Search for the cell housing the specified text and yield its [X, Y] center coordinate. 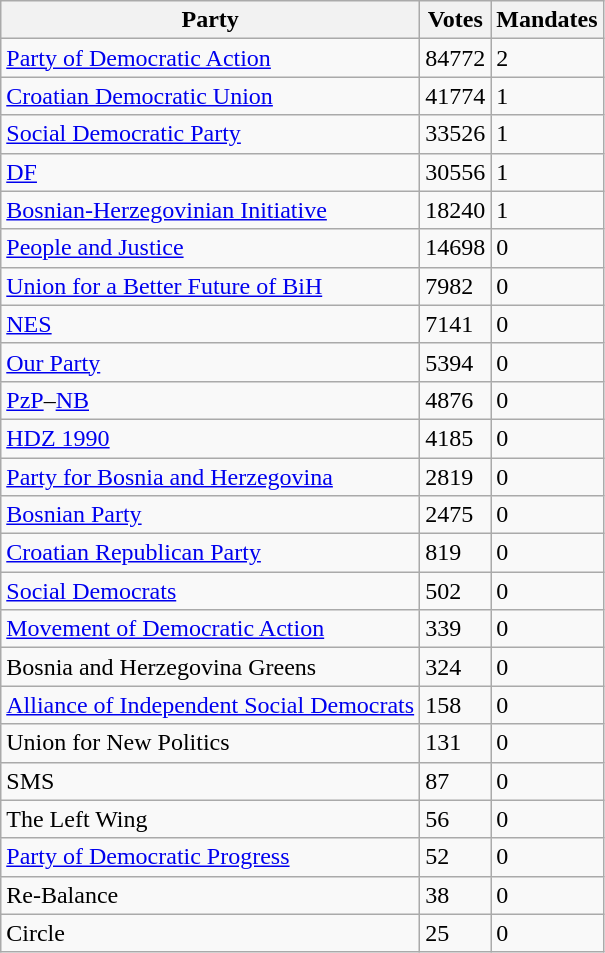
819 [456, 553]
Our Party [210, 362]
Social Democratic Party [210, 134]
Croatian Republican Party [210, 553]
Re-Balance [210, 895]
30556 [456, 172]
4876 [456, 400]
Mandates [547, 20]
14698 [456, 248]
Circle [210, 933]
339 [456, 629]
NES [210, 324]
Union for a Better Future of BiH [210, 286]
Social Democrats [210, 591]
5394 [456, 362]
4185 [456, 438]
Bosnian-Herzegovinian Initiative [210, 210]
502 [456, 591]
2475 [456, 515]
Votes [456, 20]
131 [456, 743]
Party of Democratic Action [210, 58]
324 [456, 667]
Party [210, 20]
84772 [456, 58]
Bosnian Party [210, 515]
41774 [456, 96]
2 [547, 58]
DF [210, 172]
158 [456, 705]
18240 [456, 210]
7982 [456, 286]
SMS [210, 781]
25 [456, 933]
The Left Wing [210, 819]
People and Justice [210, 248]
56 [456, 819]
Union for New Politics [210, 743]
38 [456, 895]
PzP–NB [210, 400]
52 [456, 857]
Croatian Democratic Union [210, 96]
2819 [456, 477]
33526 [456, 134]
HDZ 1990 [210, 438]
Alliance of Independent Social Democrats [210, 705]
Party of Democratic Progress [210, 857]
7141 [456, 324]
Movement of Democratic Action [210, 629]
87 [456, 781]
Party for Bosnia and Herzegovina [210, 477]
Bosnia and Herzegovina Greens [210, 667]
